For the text-containing cell, return its midpoint in [x, y] coordinate format. 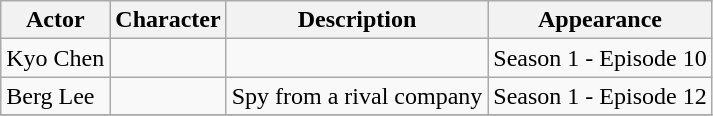
Season 1 - Episode 12 [600, 96]
Kyo Chen [56, 58]
Character [168, 20]
Season 1 - Episode 10 [600, 58]
Berg Lee [56, 96]
Description [357, 20]
Appearance [600, 20]
Actor [56, 20]
Spy from a rival company [357, 96]
